Search for the cell housing the specified text and yield its (X, Y) center coordinate. 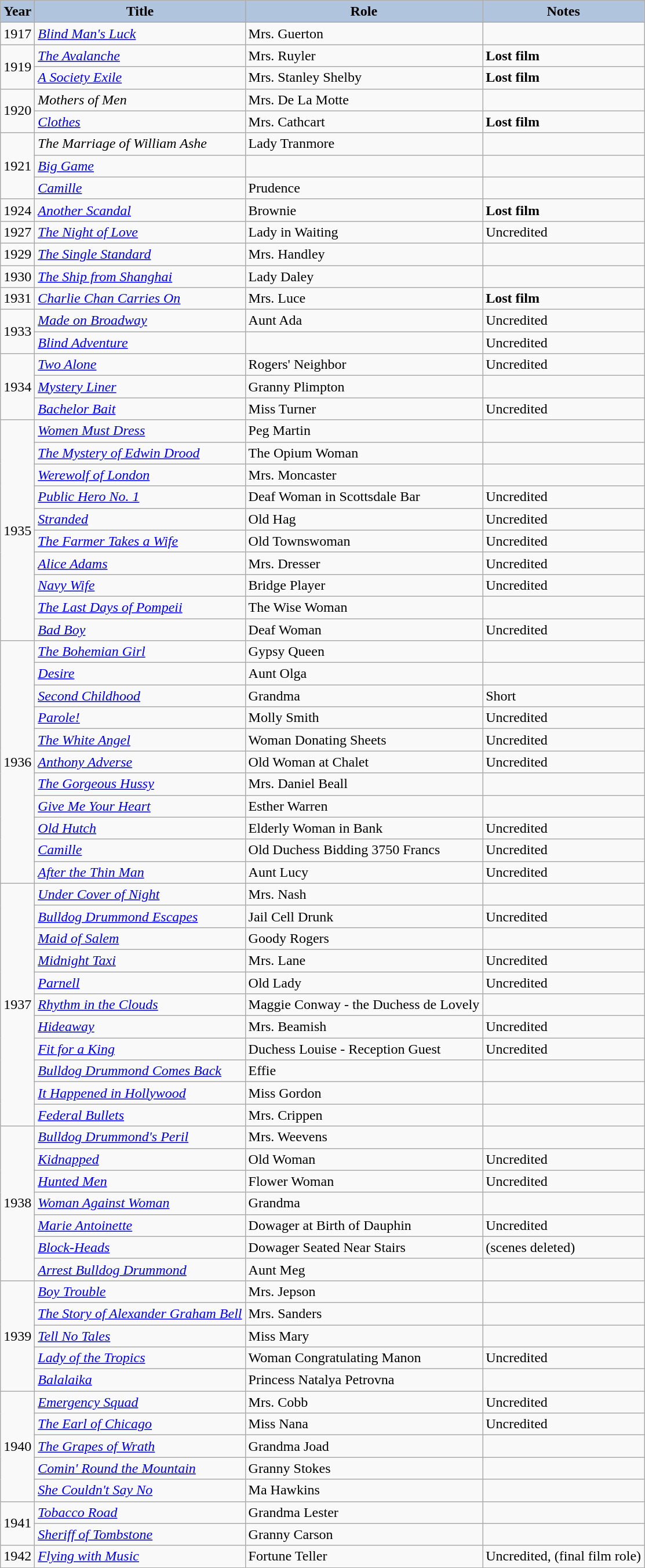
The Earl of Chicago (140, 1424)
Grandma Lester (364, 1512)
1934 (17, 387)
Fortune Teller (364, 1556)
Mrs. Handley (364, 254)
Miss Mary (364, 1335)
She Couldn't Say No (140, 1490)
Lady Daley (364, 277)
Women Must Dress (140, 431)
Navy Wife (140, 585)
1917 (17, 34)
1933 (17, 332)
1930 (17, 277)
Big Game (140, 166)
Maid of Salem (140, 938)
Uncredited, (final film role) (563, 1556)
Blind Man's Luck (140, 34)
Old Hutch (140, 828)
Aunt Olga (364, 674)
Anthony Adverse (140, 762)
Deaf Woman (364, 629)
Mrs. Crippen (364, 1115)
Molly Smith (364, 718)
Prudence (364, 188)
1941 (17, 1523)
Another Scandal (140, 210)
1921 (17, 166)
Lady in Waiting (364, 232)
Mrs. Daniel Beall (364, 784)
Mrs. Guerton (364, 34)
Mrs. Dresser (364, 563)
1936 (17, 762)
Mrs. Moncaster (364, 475)
Dowager Seated Near Stairs (364, 1247)
Stranded (140, 519)
Mrs. Stanley Shelby (364, 78)
The Gorgeous Hussy (140, 784)
Mystery Liner (140, 387)
Hunted Men (140, 1181)
Miss Turner (364, 409)
Old Lady (364, 983)
Rogers' Neighbor (364, 365)
Miss Gordon (364, 1093)
Bulldog Drummond's Peril (140, 1137)
1938 (17, 1203)
Mrs. Cobb (364, 1402)
Tobacco Road (140, 1512)
The Night of Love (140, 232)
Mrs. Sanders (364, 1313)
Under Cover of Night (140, 894)
Notes (563, 12)
Give Me Your Heart (140, 806)
Jail Cell Drunk (364, 916)
Granny Carson (364, 1534)
1927 (17, 232)
Clothes (140, 122)
Grandma Joad (364, 1446)
Marie Antoinette (140, 1225)
Miss Nana (364, 1424)
Mrs. Jepson (364, 1291)
Block-Heads (140, 1247)
Made on Broadway (140, 321)
Elderly Woman in Bank (364, 828)
The Avalanche (140, 56)
Emergency Squad (140, 1402)
Boy Trouble (140, 1291)
Effie (364, 1071)
Woman Against Woman (140, 1203)
The Mystery of Edwin Drood (140, 453)
Bachelor Bait (140, 409)
A Society Exile (140, 78)
Old Duchess Bidding 3750 Francs (364, 850)
(scenes deleted) (563, 1247)
Mrs. Lane (364, 960)
Flying with Music (140, 1556)
The Single Standard (140, 254)
Lady Tranmore (364, 144)
Princess Natalya Petrovna (364, 1380)
1920 (17, 111)
Lady of the Tropics (140, 1358)
Old Hag (364, 519)
1919 (17, 67)
Old Townswoman (364, 541)
Maggie Conway - the Duchess de Lovely (364, 1005)
1931 (17, 299)
Woman Donating Sheets (364, 740)
Role (364, 12)
Bridge Player (364, 585)
Kidnapped (140, 1159)
Blind Adventure (140, 343)
Fit for a King (140, 1049)
The Grapes of Wrath (140, 1446)
1935 (17, 530)
1942 (17, 1556)
Aunt Lucy (364, 872)
Bulldog Drummond Comes Back (140, 1071)
1924 (17, 210)
The Marriage of William Ashe (140, 144)
The Bohemian Girl (140, 652)
Mrs. Beamish (364, 1027)
The Last Days of Pompeii (140, 607)
Gypsy Queen (364, 652)
Two Alone (140, 365)
1937 (17, 1004)
Granny Stokes (364, 1468)
Balalaika (140, 1380)
Duchess Louise - Reception Guest (364, 1049)
The Wise Woman (364, 607)
Old Woman at Chalet (364, 762)
Desire (140, 674)
The Farmer Takes a Wife (140, 541)
Public Hero No. 1 (140, 497)
Year (17, 12)
Flower Woman (364, 1181)
After the Thin Man (140, 872)
Parole! (140, 718)
Mrs. Nash (364, 894)
Mrs. Weevens (364, 1137)
Alice Adams (140, 563)
Goody Rogers (364, 938)
Sheriff of Tombstone (140, 1534)
Second Childhood (140, 696)
Woman Congratulating Manon (364, 1358)
Comin' Round the Mountain (140, 1468)
Mrs. Luce (364, 299)
The Ship from Shanghai (140, 277)
Mrs. De La Motte (364, 100)
Mrs. Ruyler (364, 56)
Ma Hawkins (364, 1490)
Deaf Woman in Scottsdale Bar (364, 497)
Werewolf of London (140, 475)
Title (140, 12)
Short (563, 696)
Aunt Ada (364, 321)
Mothers of Men (140, 100)
Esther Warren (364, 806)
Tell No Tales (140, 1335)
Bulldog Drummond Escapes (140, 916)
Parnell (140, 983)
Granny Plimpton (364, 387)
Dowager at Birth of Dauphin (364, 1225)
Federal Bullets (140, 1115)
Arrest Bulldog Drummond (140, 1269)
1939 (17, 1335)
Peg Martin (364, 431)
Brownie (364, 210)
Bad Boy (140, 629)
1929 (17, 254)
Midnight Taxi (140, 960)
Aunt Meg (364, 1269)
The Opium Woman (364, 453)
The White Angel (140, 740)
It Happened in Hollywood (140, 1093)
Hideaway (140, 1027)
Rhythm in the Clouds (140, 1005)
The Story of Alexander Graham Bell (140, 1313)
Mrs. Cathcart (364, 122)
Old Woman (364, 1159)
Charlie Chan Carries On (140, 299)
1940 (17, 1446)
